Find where the given text appears and provide that cell's center as (X, Y) coordinate. 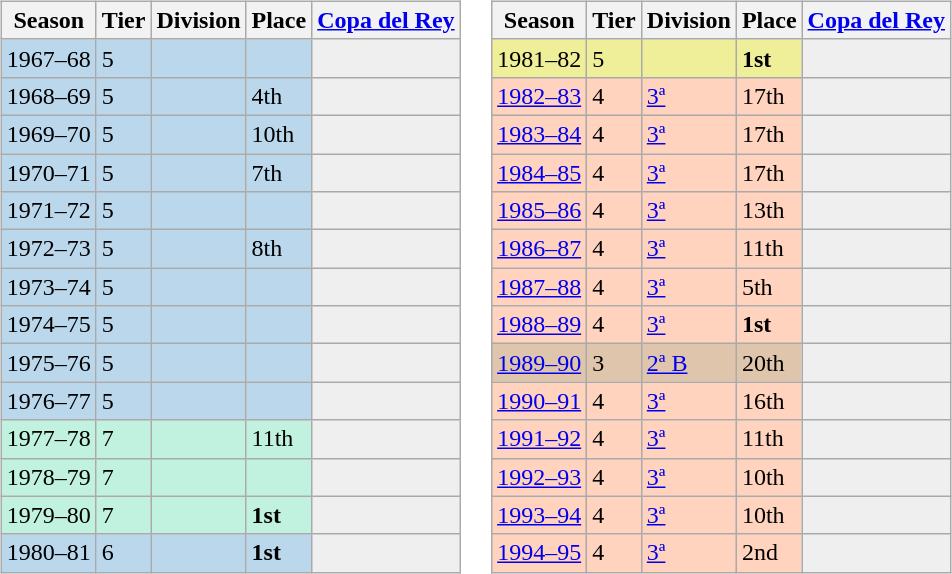
1982–83 (540, 96)
3 (614, 363)
1969–70 (48, 134)
1994–95 (540, 553)
1992–93 (540, 477)
1977–78 (48, 439)
1973–74 (48, 287)
1986–87 (540, 249)
1985–86 (540, 211)
1972–73 (48, 249)
1970–71 (48, 173)
1988–89 (540, 325)
7th (279, 173)
1974–75 (48, 325)
1976–77 (48, 401)
8th (279, 249)
1987–88 (540, 287)
1968–69 (48, 96)
1979–80 (48, 515)
6 (124, 553)
16th (769, 401)
1990–91 (540, 401)
1971–72 (48, 211)
1981–82 (540, 58)
1983–84 (540, 134)
1993–94 (540, 515)
1978–79 (48, 477)
1975–76 (48, 363)
1991–92 (540, 439)
1984–85 (540, 173)
5th (769, 287)
1980–81 (48, 553)
13th (769, 211)
4th (279, 96)
20th (769, 363)
1989–90 (540, 363)
2nd (769, 553)
2ª B (688, 363)
1967–68 (48, 58)
